Determine the (X, Y) coordinate at the center of the cell enclosing the given text.  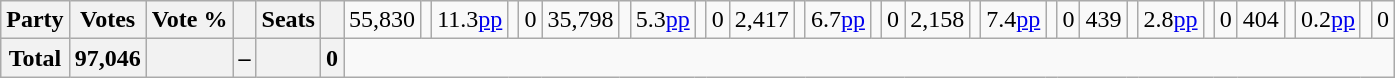
55,830 (382, 20)
35,798 (580, 20)
2.8pp (1170, 20)
0.2pp (1328, 20)
Party (35, 20)
11.3pp (470, 20)
Votes (108, 20)
2,417 (762, 20)
97,046 (108, 58)
Vote % (190, 20)
404 (1260, 20)
7.4pp (1014, 20)
5.3pp (662, 20)
439 (1104, 20)
6.7pp (838, 20)
Seats (288, 20)
2,158 (938, 20)
Total (35, 58)
– (244, 58)
